Search for the cell housing the specified text and yield its [x, y] center coordinate. 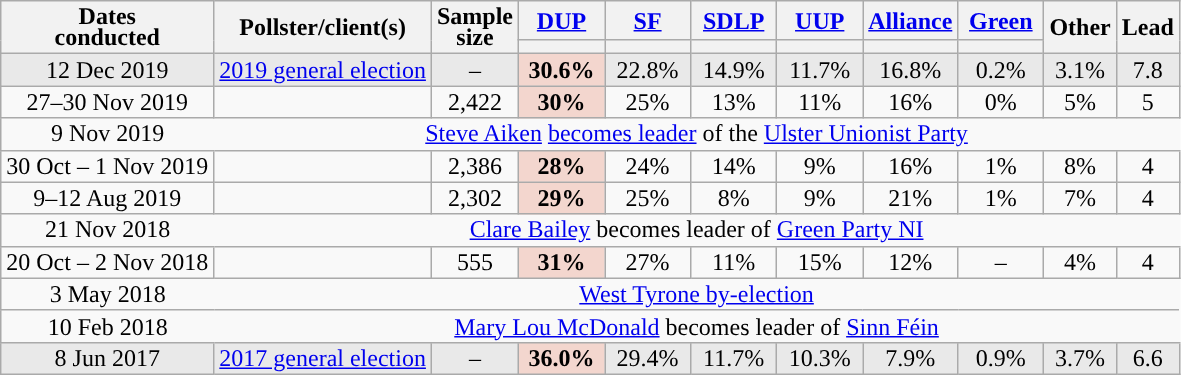
3.1% [1080, 70]
0.9% [1001, 358]
30% [562, 102]
16.8% [910, 70]
2017 general election [323, 358]
Samplesize [474, 28]
Other [1080, 28]
West Tyrone by-election [697, 294]
9 Nov 2019 [108, 134]
12% [910, 262]
7% [1080, 198]
12 Dec 2019 [108, 70]
21% [910, 198]
Steve Aiken becomes leader of the Ulster Unionist Party [697, 134]
20 Oct – 2 Nov 2018 [108, 262]
9–12 Aug 2019 [108, 198]
27% [648, 262]
22.8% [648, 70]
27–30 Nov 2019 [108, 102]
36.0% [562, 358]
13% [734, 102]
7.8 [1148, 70]
6.6 [1148, 358]
2,422 [474, 102]
Datesconducted [108, 28]
5 [1148, 102]
10 Feb 2018 [108, 326]
Lead [1148, 28]
24% [648, 166]
5% [1080, 102]
29.4% [648, 358]
Pollster/client(s) [323, 28]
2,302 [474, 198]
SF [648, 20]
30 Oct – 1 Nov 2019 [108, 166]
31% [562, 262]
14.9% [734, 70]
3.7% [1080, 358]
2019 general election [323, 70]
0% [1001, 102]
Clare Bailey becomes leader of Green Party NI [697, 230]
UUP [820, 20]
4% [1080, 262]
7.9% [910, 358]
0.2% [1001, 70]
15% [820, 262]
2,386 [474, 166]
DUP [562, 20]
21 Nov 2018 [108, 230]
14% [734, 166]
8 Jun 2017 [108, 358]
Mary Lou McDonald becomes leader of Sinn Féin [697, 326]
28% [562, 166]
555 [474, 262]
SDLP [734, 20]
29% [562, 198]
3 May 2018 [108, 294]
Green [1001, 20]
10.3% [820, 358]
Alliance [910, 20]
30.6% [562, 70]
